Capture the cell that displays the provided text and extract its (X, Y) central coordinate. 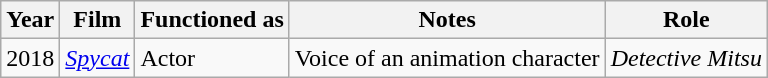
Film (98, 20)
Voice of an animation character (447, 58)
Actor (212, 58)
2018 (30, 58)
Functioned as (212, 20)
Detective Mitsu (686, 58)
Spycat (98, 58)
Year (30, 20)
Role (686, 20)
Notes (447, 20)
